Return the (x, y) coordinate for the center point of the cell that contains the specified text.  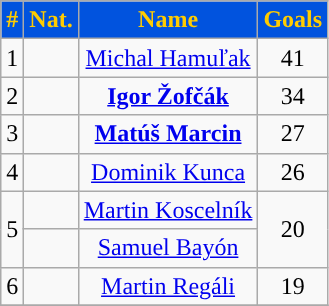
# (12, 20)
41 (293, 58)
4 (12, 172)
3 (12, 134)
Michal Hamuľak (168, 58)
27 (293, 134)
20 (293, 229)
34 (293, 96)
Samuel Bayón (168, 248)
Name (168, 20)
Matúš Marcin (168, 134)
19 (293, 286)
6 (12, 286)
1 (12, 58)
5 (12, 229)
26 (293, 172)
Goals (293, 20)
Nat. (51, 20)
Martin Regáli (168, 286)
Dominik Kunca (168, 172)
Igor Žofčák (168, 96)
Martin Koscelník (168, 210)
2 (12, 96)
